From the cell containing the given text, extract its center point as (x, y) coordinate. 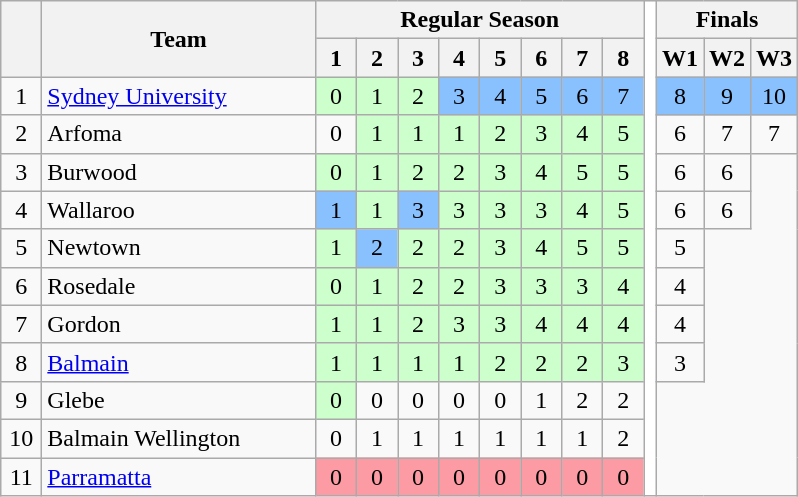
Finals (726, 20)
11 (22, 477)
Arfoma (179, 134)
Balmain Wellington (179, 438)
W2 (728, 58)
W1 (680, 58)
Burwood (179, 172)
Wallaroo (179, 210)
Gordon (179, 324)
Team (179, 39)
Newtown (179, 248)
W3 (774, 58)
Regular Season (479, 20)
Sydney University (179, 96)
Glebe (179, 400)
Parramatta (179, 477)
Balmain (179, 362)
Rosedale (179, 286)
